Detect which cell encompasses the target text, then output its (X, Y) center coordinate. 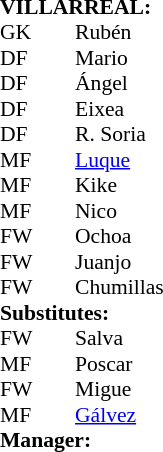
GK (19, 33)
